From the cell containing the given text, extract its center point as [x, y] coordinate. 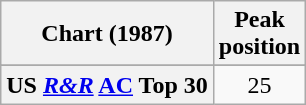
Peakposition [259, 34]
25 [259, 85]
Chart (1987) [108, 34]
US R&R AC Top 30 [108, 85]
